From the cell containing the given text, extract its center point as [x, y] coordinate. 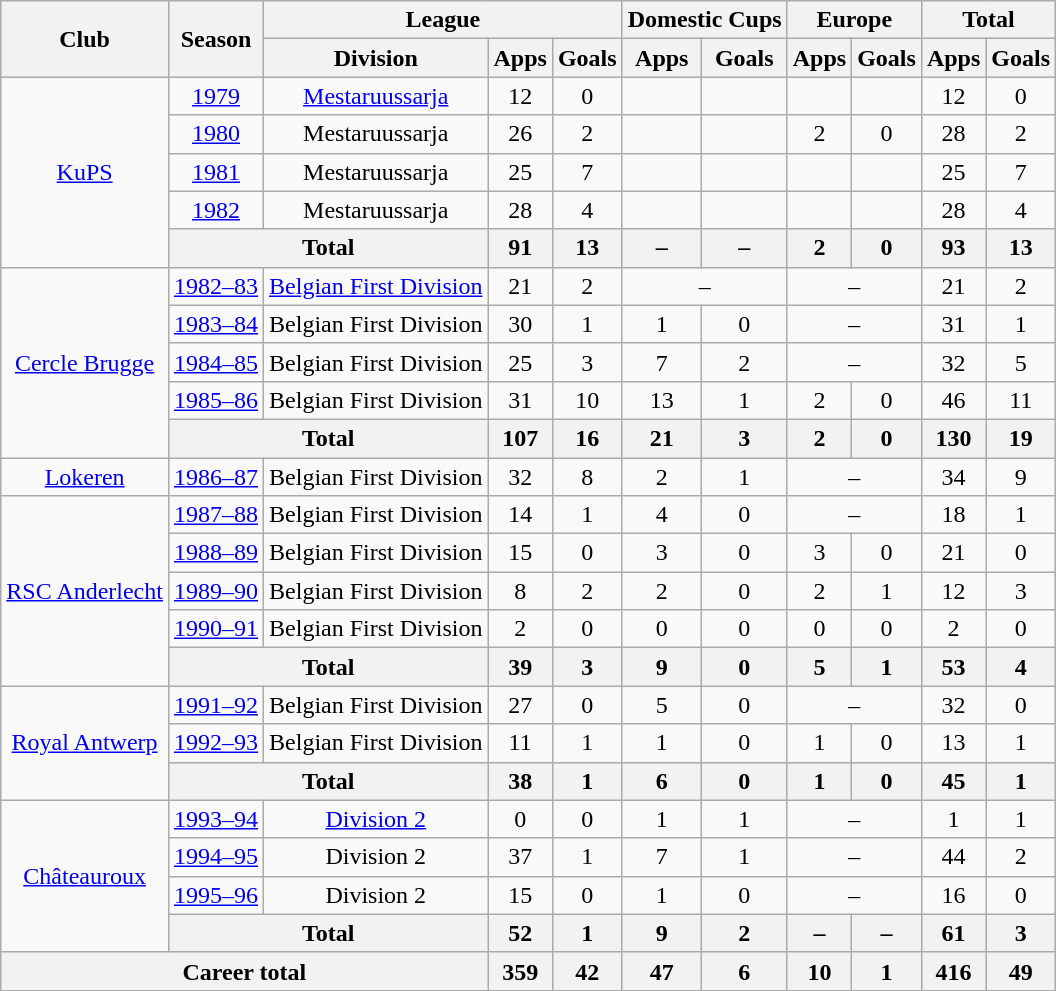
1986–87 [216, 477]
30 [520, 324]
34 [953, 477]
1990–91 [216, 629]
1982–83 [216, 286]
130 [953, 438]
18 [953, 515]
52 [520, 933]
Europe [854, 20]
Season [216, 39]
42 [587, 971]
Domestic Cups [704, 20]
107 [520, 438]
Châteauroux [85, 876]
27 [520, 705]
1993–94 [216, 819]
46 [953, 400]
1995–96 [216, 895]
RSC Anderlecht [85, 591]
1988–89 [216, 553]
1985–86 [216, 400]
1980 [216, 134]
1992–93 [216, 743]
61 [953, 933]
26 [520, 134]
1987–88 [216, 515]
Division [376, 58]
416 [953, 971]
1984–85 [216, 362]
45 [953, 781]
93 [953, 248]
1983–84 [216, 324]
1979 [216, 96]
49 [1021, 971]
38 [520, 781]
Club [85, 39]
91 [520, 248]
Lokeren [85, 477]
1982 [216, 210]
44 [953, 857]
14 [520, 515]
47 [662, 971]
39 [520, 667]
1989–90 [216, 591]
19 [1021, 438]
359 [520, 971]
37 [520, 857]
Career total [244, 971]
League [444, 20]
1994–95 [216, 857]
KuPS [85, 172]
53 [953, 667]
1981 [216, 172]
Royal Antwerp [85, 743]
1991–92 [216, 705]
Cercle Brugge [85, 362]
